From the cell containing the given text, extract its center point as [X, Y] coordinate. 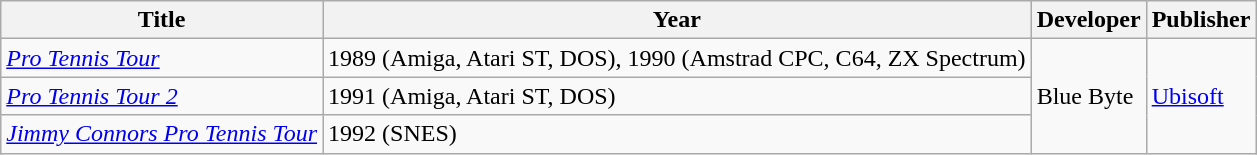
1992 (SNES) [678, 134]
Publisher [1201, 20]
1991 (Amiga, Atari ST, DOS) [678, 96]
1989 (Amiga, Atari ST, DOS), 1990 (Amstrad CPC, C64, ZX Spectrum) [678, 58]
Year [678, 20]
Blue Byte [1088, 96]
Pro Tennis Tour [162, 58]
Ubisoft [1201, 96]
Pro Tennis Tour 2 [162, 96]
Developer [1088, 20]
Title [162, 20]
Jimmy Connors Pro Tennis Tour [162, 134]
